Find where the given text appears and provide that cell's center as (X, Y) coordinate. 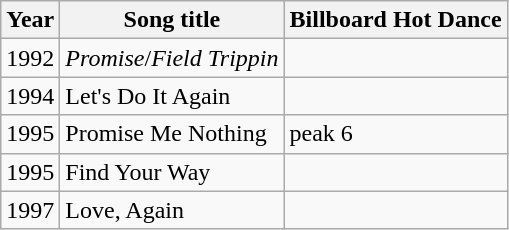
Promise Me Nothing (172, 134)
peak 6 (396, 134)
Love, Again (172, 210)
Promise/Field Trippin (172, 58)
1992 (30, 58)
Year (30, 20)
1997 (30, 210)
Billboard Hot Dance (396, 20)
1994 (30, 96)
Let's Do It Again (172, 96)
Find Your Way (172, 172)
Song title (172, 20)
